Locate the cell with the specified text and output its (x, y) center coordinate. 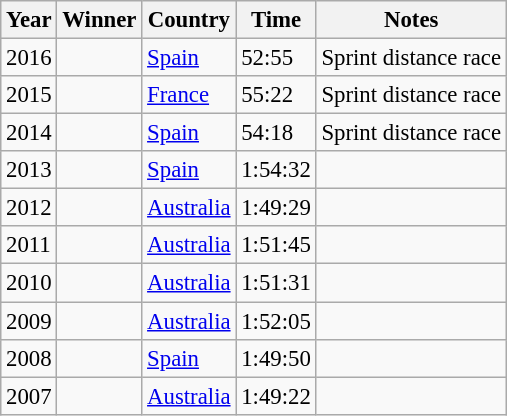
2007 (29, 396)
52:55 (276, 58)
1:51:31 (276, 283)
1:49:29 (276, 208)
2011 (29, 245)
2013 (29, 170)
2009 (29, 321)
2014 (29, 133)
2012 (29, 208)
France (189, 95)
Notes (411, 20)
1:54:32 (276, 170)
2016 (29, 58)
Country (189, 20)
Time (276, 20)
1:49:50 (276, 358)
2010 (29, 283)
1:49:22 (276, 396)
2015 (29, 95)
2008 (29, 358)
Winner (100, 20)
54:18 (276, 133)
1:51:45 (276, 245)
55:22 (276, 95)
1:52:05 (276, 321)
Year (29, 20)
